For the text-containing cell, return its midpoint in [x, y] coordinate format. 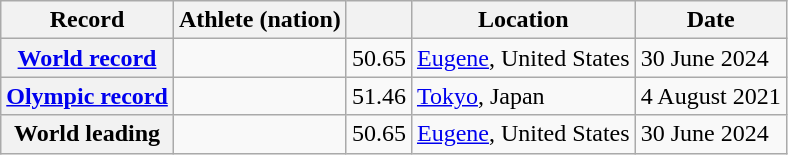
4 August 2021 [710, 96]
Tokyo, Japan [523, 96]
Record [88, 20]
Olympic record [88, 96]
World record [88, 58]
Location [523, 20]
World leading [88, 134]
Athlete (nation) [260, 20]
Date [710, 20]
51.46 [378, 96]
